Find where the given text appears and provide that cell's center as [x, y] coordinate. 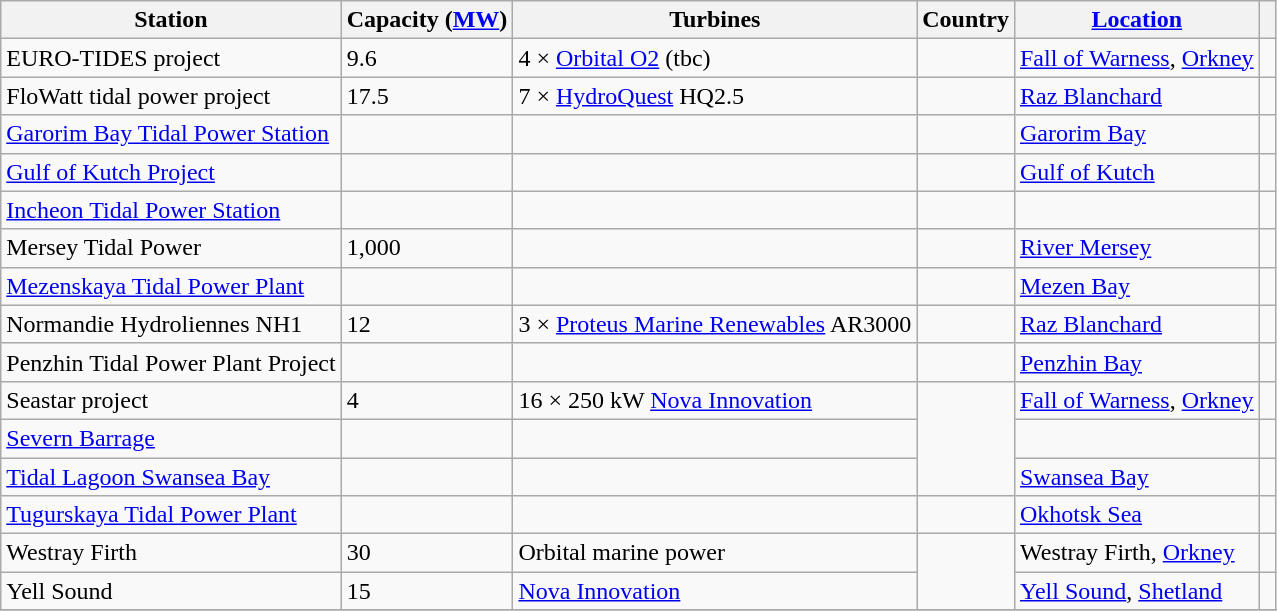
Okhotsk Sea [1136, 515]
Mersey Tidal Power [171, 248]
Nova Innovation [715, 591]
Turbines [715, 20]
Garorim Bay Tidal Power Station [171, 134]
Seastar project [171, 400]
Westray Firth [171, 553]
16 × 250 kW Nova Innovation [715, 400]
12 [427, 324]
Tugurskaya Tidal Power Plant [171, 515]
15 [427, 591]
30 [427, 553]
Capacity (MW) [427, 20]
Normandie Hydroliennes NH1 [171, 324]
7 × HydroQuest HQ2.5 [715, 96]
Country [966, 20]
Penzhin Bay [1136, 362]
Garorim Bay [1136, 134]
Tidal Lagoon Swansea Bay [171, 477]
Incheon Tidal Power Station [171, 210]
Orbital marine power [715, 553]
3 × Proteus Marine Renewables AR3000 [715, 324]
Yell Sound [171, 591]
Station [171, 20]
4 × Orbital O2 (tbc) [715, 58]
FloWatt tidal power project [171, 96]
1,000 [427, 248]
Location [1136, 20]
Penzhin Tidal Power Plant Project [171, 362]
EURO-TIDES project [171, 58]
Westray Firth, Orkney [1136, 553]
Yell Sound, Shetland [1136, 591]
17.5 [427, 96]
Mezen Bay [1136, 286]
4 [427, 400]
Gulf of Kutch Project [171, 172]
River Mersey [1136, 248]
Mezenskaya Tidal Power Plant [171, 286]
Swansea Bay [1136, 477]
Gulf of Kutch [1136, 172]
9.6 [427, 58]
Severn Barrage [171, 438]
